Capture the cell that displays the provided text and extract its [X, Y] central coordinate. 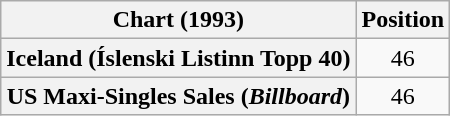
Position [403, 20]
Chart (1993) [178, 20]
Iceland (Íslenski Listinn Topp 40) [178, 58]
US Maxi-Singles Sales (Billboard) [178, 96]
